Determine the [X, Y] coordinate at the center of the cell enclosing the given text.  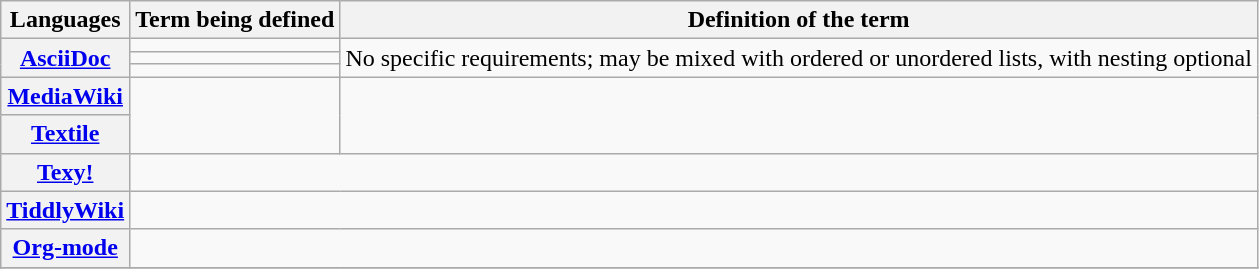
Textile [66, 134]
Languages [66, 20]
Texy! [66, 172]
No specific requirements; may be mixed with ordered or unordered lists, with nesting optional [799, 58]
Definition of the term [799, 20]
Org-mode [66, 248]
AsciiDoc [66, 58]
MediaWiki [66, 96]
TiddlyWiki [66, 210]
Term being defined [235, 20]
